Identify which cell holds the provided text, then report its (x, y) central coordinate. 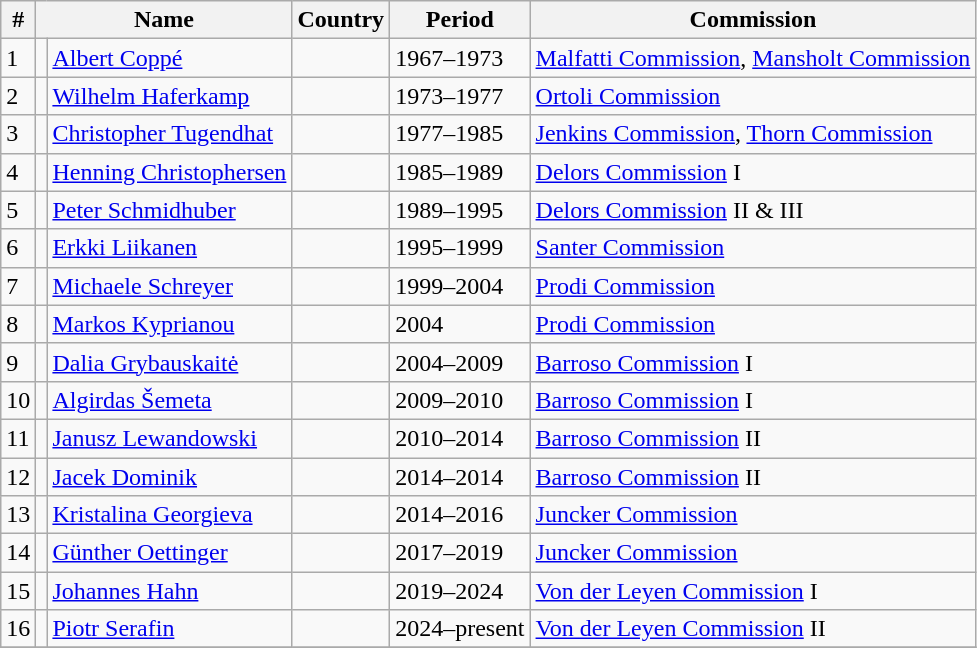
Markos Kyprianou (170, 324)
1989–1995 (460, 210)
11 (18, 438)
1 (18, 58)
Delors Commission II & III (753, 210)
Country (341, 20)
Henning Christophersen (170, 172)
1999–2004 (460, 286)
Delors Commission I (753, 172)
Von der Leyen Commission II (753, 629)
2010–2014 (460, 438)
Erkki Liikanen (170, 248)
Ortoli Commission (753, 96)
Santer Commission (753, 248)
2009–2010 (460, 400)
1967–1973 (460, 58)
1977–1985 (460, 134)
Malfatti Commission, Mansholt Commission (753, 58)
14 (18, 553)
Commission (753, 20)
16 (18, 629)
Piotr Serafin (170, 629)
1995–1999 (460, 248)
Jenkins Commission, Thorn Commission (753, 134)
2014–2014 (460, 477)
2004–2009 (460, 362)
Algirdas Šemeta (170, 400)
Kristalina Georgieva (170, 515)
4 (18, 172)
15 (18, 591)
Günther Oettinger (170, 553)
2004 (460, 324)
2019–2024 (460, 591)
# (18, 20)
Christopher Tugendhat (170, 134)
Janusz Lewandowski (170, 438)
Albert Coppé (170, 58)
Von der Leyen Commission I (753, 591)
Wilhelm Haferkamp (170, 96)
2 (18, 96)
Peter Schmidhuber (170, 210)
1985–1989 (460, 172)
9 (18, 362)
Michaele Schreyer (170, 286)
2014–2016 (460, 515)
6 (18, 248)
8 (18, 324)
Name (164, 20)
3 (18, 134)
1973–1977 (460, 96)
10 (18, 400)
Period (460, 20)
Johannes Hahn (170, 591)
7 (18, 286)
Jacek Dominik (170, 477)
2017–2019 (460, 553)
Dalia Grybauskaitė (170, 362)
5 (18, 210)
12 (18, 477)
2024–present (460, 629)
13 (18, 515)
